Determine the [x, y] coordinate at the center of the cell enclosing the given text.  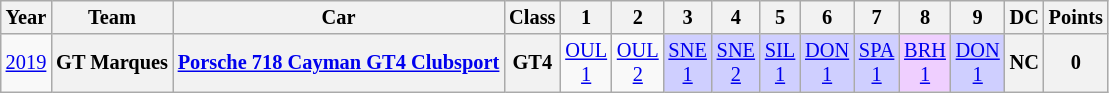
9 [978, 17]
GT4 [532, 63]
4 [736, 17]
3 [688, 17]
Class [532, 17]
0 [1076, 63]
NC [1024, 63]
7 [876, 17]
SNE1 [688, 63]
DC [1024, 17]
Team [112, 17]
BRH1 [925, 63]
Points [1076, 17]
SNE2 [736, 63]
SPA1 [876, 63]
2 [638, 17]
5 [780, 17]
6 [827, 17]
8 [925, 17]
Car [338, 17]
2019 [26, 63]
Year [26, 17]
SIL1 [780, 63]
OUL1 [586, 63]
OUL2 [638, 63]
GT Marques [112, 63]
1 [586, 17]
Porsche 718 Cayman GT4 Clubsport [338, 63]
